Locate the cell with the specified text and output its (x, y) center coordinate. 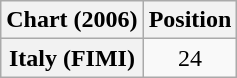
Italy (FIMI) (72, 58)
24 (190, 58)
Chart (2006) (72, 20)
Position (190, 20)
